Identify which cell holds the provided text, then report its (X, Y) central coordinate. 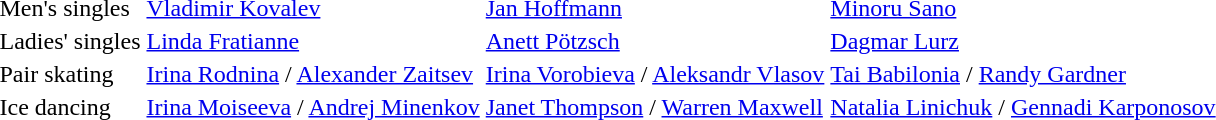
Anett Pötzsch (655, 41)
Linda Fratianne (313, 41)
Irina Vorobieva / Aleksandr Vlasov (655, 74)
Irina Rodnina / Alexander Zaitsev (313, 74)
